Return [x, y] of the center of cell containing provided text 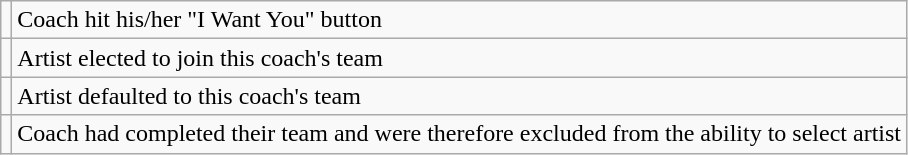
Coach hit his/her "I Want You" button [460, 20]
Artist defaulted to this coach's team [460, 96]
Artist elected to join this coach's team [460, 58]
Coach had completed their team and were therefore excluded from the ability to select artist [460, 134]
